Output the (X, Y) coordinate of the center of the cell containing the given text.  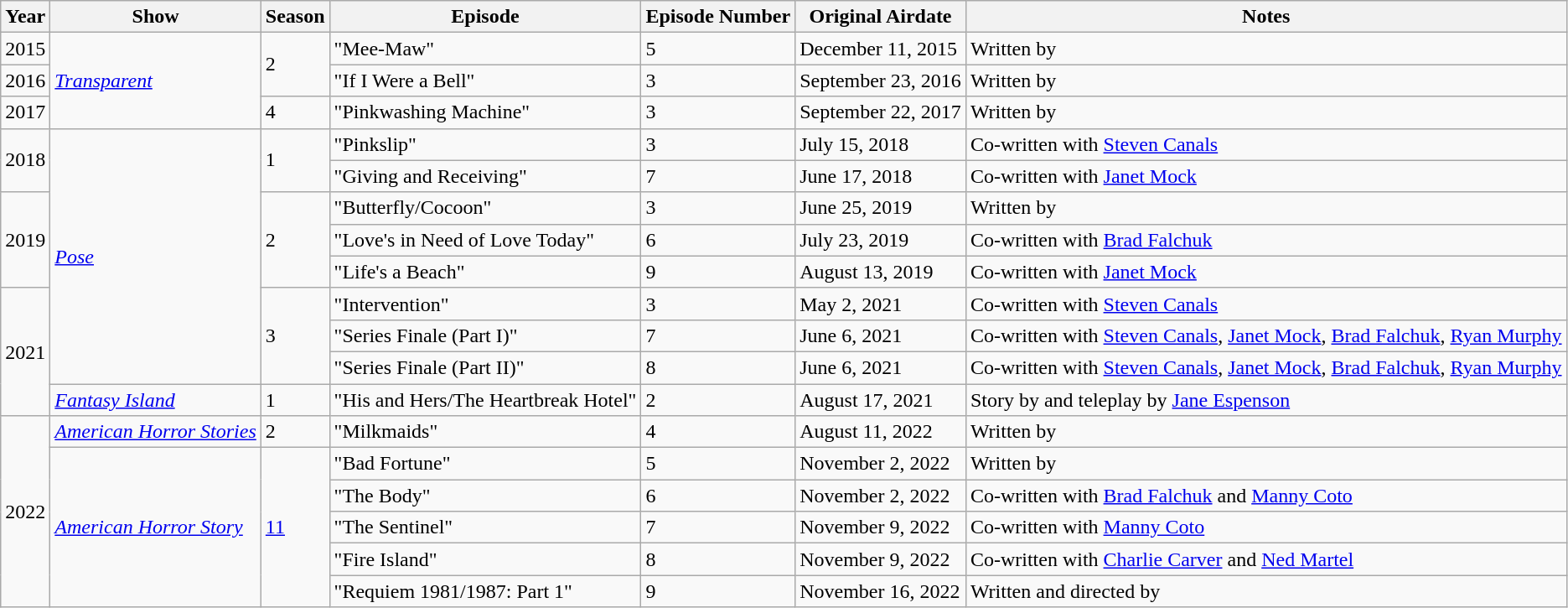
June 17, 2018 (881, 176)
May 2, 2021 (881, 304)
Pose (156, 256)
"The Body" (485, 496)
Story by and teleplay by Jane Espenson (1265, 400)
"Milkmaids" (485, 432)
Transparent (156, 81)
Written and directed by (1265, 591)
Season (295, 17)
2021 (25, 351)
August 11, 2022 (881, 432)
Original Airdate (881, 17)
"Series Finale (Part II)" (485, 367)
"Mee-Maw" (485, 49)
Show (156, 17)
September 22, 2017 (881, 112)
"Pinkwashing Machine" (485, 112)
August 17, 2021 (881, 400)
"Love's in Need of Love Today" (485, 240)
Fantasy Island (156, 400)
Year (25, 17)
"If I Were a Bell" (485, 81)
July 23, 2019 (881, 240)
American Horror Story (156, 527)
2015 (25, 49)
"The Sentinel" (485, 527)
Episode (485, 17)
Co-written with Manny Coto (1265, 527)
Co-written with Brad Falchuk (1265, 240)
Notes (1265, 17)
June 25, 2019 (881, 208)
2017 (25, 112)
July 15, 2018 (881, 144)
2016 (25, 81)
Co-written with Charlie Carver and Ned Martel (1265, 559)
Episode Number (718, 17)
2018 (25, 160)
"Butterfly/Cocoon" (485, 208)
"His and Hers/The Heartbreak Hotel" (485, 400)
"Series Finale (Part I)" (485, 335)
American Horror Stories (156, 432)
"Life's a Beach" (485, 272)
September 23, 2016 (881, 81)
Co-written with Brad Falchuk and Manny Coto (1265, 496)
August 13, 2019 (881, 272)
"Giving and Receiving" (485, 176)
December 11, 2015 (881, 49)
2022 (25, 512)
"Bad Fortune" (485, 464)
"Requiem 1981/1987: Part 1" (485, 591)
2019 (25, 240)
11 (295, 527)
"Fire Island" (485, 559)
November 16, 2022 (881, 591)
"Pinkslip" (485, 144)
"Intervention" (485, 304)
